Identify which cell holds the provided text, then report its [x, y] central coordinate. 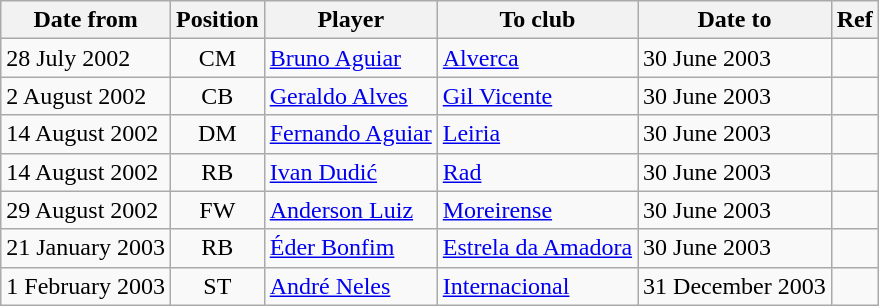
André Neles [350, 286]
To club [537, 20]
Alverca [537, 58]
Player [350, 20]
CM [217, 58]
28 July 2002 [86, 58]
Rad [537, 172]
Date from [86, 20]
1 February 2003 [86, 286]
29 August 2002 [86, 210]
Ref [854, 20]
21 January 2003 [86, 248]
FW [217, 210]
Gil Vicente [537, 96]
Anderson Luiz [350, 210]
DM [217, 134]
Bruno Aguiar [350, 58]
Leiria [537, 134]
Fernando Aguiar [350, 134]
Internacional [537, 286]
ST [217, 286]
2 August 2002 [86, 96]
Ivan Dudić [350, 172]
31 December 2003 [735, 286]
Éder Bonfim [350, 248]
Position [217, 20]
Moreirense [537, 210]
Estrela da Amadora [537, 248]
Geraldo Alves [350, 96]
Date to [735, 20]
CB [217, 96]
